Scan for the cell matching the given text and deliver its [x, y] coordinate at center. 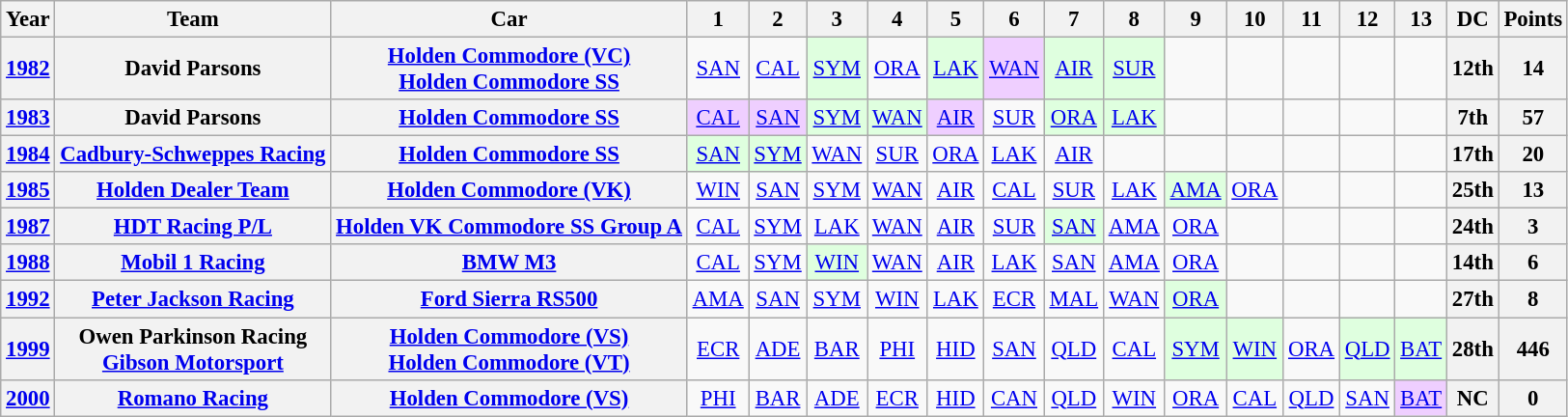
446 [1532, 349]
7th [1472, 118]
14th [1472, 264]
Year [28, 19]
Romano Racing [193, 398]
2 [778, 19]
10 [1254, 19]
Peter Jackson Racing [193, 299]
28th [1472, 349]
9 [1196, 19]
2000 [28, 398]
24th [1472, 227]
1988 [28, 264]
25th [1472, 190]
Holden VK Commodore SS Group A [509, 227]
12 [1366, 19]
Holden Commodore (VC)Holden Commodore SS [509, 69]
1983 [28, 118]
1985 [28, 190]
Holden Commodore (VK) [509, 190]
Mobil 1 Racing [193, 264]
CAN [1014, 398]
1987 [28, 227]
0 [1532, 398]
57 [1532, 118]
Cadbury-Schweppes Racing [193, 154]
11 [1312, 19]
20 [1532, 154]
Team [193, 19]
BMW M3 [509, 264]
Holden Dealer Team [193, 190]
7 [1073, 19]
27th [1472, 299]
Ford Sierra RS500 [509, 299]
1992 [28, 299]
Holden Commodore (VS) [509, 398]
4 [897, 19]
12th [1472, 69]
Car [509, 19]
14 [1532, 69]
Points [1532, 19]
Owen Parkinson RacingGibson Motorsport [193, 349]
HDT Racing P/L [193, 227]
1 [718, 19]
1982 [28, 69]
5 [955, 19]
NC [1472, 398]
1999 [28, 349]
MAL [1073, 299]
Holden Commodore (VS)Holden Commodore (VT) [509, 349]
1984 [28, 154]
DC [1472, 19]
17th [1472, 154]
